Capture the cell that displays the provided text and extract its (x, y) central coordinate. 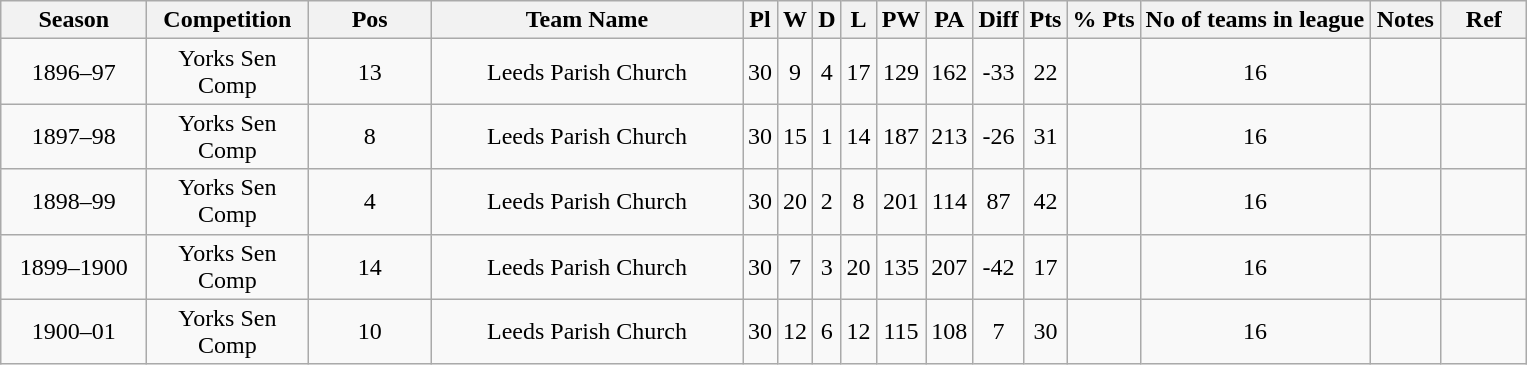
-26 (998, 136)
1900–01 (74, 332)
D (827, 20)
42 (1046, 202)
Notes (1406, 20)
114 (950, 202)
Season (74, 20)
Pl (760, 20)
108 (950, 332)
213 (950, 136)
% Pts (1104, 20)
15 (796, 136)
9 (796, 72)
L (858, 20)
6 (827, 332)
129 (901, 72)
22 (1046, 72)
13 (370, 72)
1 (827, 136)
PA (950, 20)
1897–98 (74, 136)
-33 (998, 72)
No of teams in league (1255, 20)
187 (901, 136)
PW (901, 20)
-42 (998, 266)
Ref (1484, 20)
Competition (228, 20)
W (796, 20)
Diff (998, 20)
3 (827, 266)
10 (370, 332)
1899–1900 (74, 266)
1896–97 (74, 72)
115 (901, 332)
135 (901, 266)
207 (950, 266)
162 (950, 72)
31 (1046, 136)
2 (827, 202)
Pts (1046, 20)
201 (901, 202)
1898–99 (74, 202)
87 (998, 202)
Team Name (586, 20)
Pos (370, 20)
